Determine the (x, y) coordinate at the center of the cell enclosing the given text.  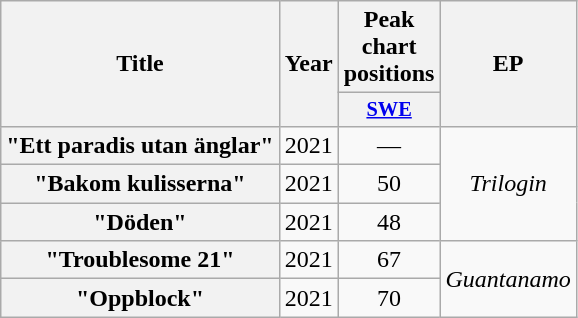
Year (308, 64)
Trilogin (508, 183)
"Troublesome 21" (140, 260)
67 (389, 260)
"Oppblock" (140, 298)
Title (140, 64)
— (389, 145)
70 (389, 298)
"Ett paradis utan änglar" (140, 145)
SWE (389, 110)
Peak chart positions (389, 47)
Guantanamo (508, 279)
EP (508, 64)
50 (389, 184)
"Döden" (140, 222)
48 (389, 222)
"Bakom kulisserna" (140, 184)
